Scan for the cell matching the given text and deliver its (x, y) coordinate at center. 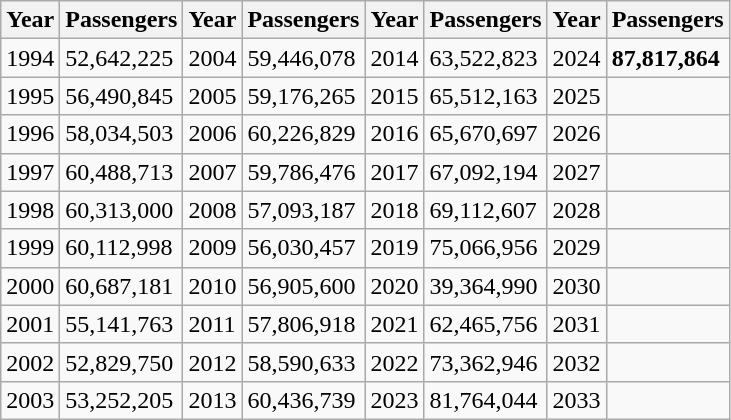
1999 (30, 248)
58,590,633 (304, 362)
67,092,194 (486, 172)
69,112,607 (486, 210)
1998 (30, 210)
2028 (576, 210)
2022 (394, 362)
1997 (30, 172)
56,490,845 (122, 96)
59,786,476 (304, 172)
1996 (30, 134)
60,687,181 (122, 286)
63,522,823 (486, 58)
2017 (394, 172)
2013 (212, 400)
2003 (30, 400)
2027 (576, 172)
2000 (30, 286)
60,112,998 (122, 248)
2001 (30, 324)
73,362,946 (486, 362)
2024 (576, 58)
87,817,864 (668, 58)
2011 (212, 324)
59,446,078 (304, 58)
2019 (394, 248)
2004 (212, 58)
2005 (212, 96)
2010 (212, 286)
60,488,713 (122, 172)
62,465,756 (486, 324)
2012 (212, 362)
60,436,739 (304, 400)
81,764,044 (486, 400)
2014 (394, 58)
75,066,956 (486, 248)
2018 (394, 210)
2007 (212, 172)
55,141,763 (122, 324)
2016 (394, 134)
52,829,750 (122, 362)
2006 (212, 134)
65,512,163 (486, 96)
2031 (576, 324)
1995 (30, 96)
56,030,457 (304, 248)
2032 (576, 362)
60,313,000 (122, 210)
65,670,697 (486, 134)
39,364,990 (486, 286)
52,642,225 (122, 58)
2033 (576, 400)
2023 (394, 400)
2025 (576, 96)
57,093,187 (304, 210)
2021 (394, 324)
2002 (30, 362)
56,905,600 (304, 286)
2029 (576, 248)
57,806,918 (304, 324)
1994 (30, 58)
2009 (212, 248)
2015 (394, 96)
2026 (576, 134)
2020 (394, 286)
53,252,205 (122, 400)
59,176,265 (304, 96)
60,226,829 (304, 134)
2030 (576, 286)
58,034,503 (122, 134)
2008 (212, 210)
